Locate the cell with the specified text and output its [x, y] center coordinate. 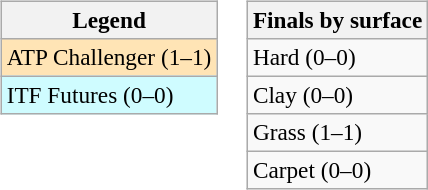
Hard (0–0) [337, 57]
Grass (1–1) [337, 133]
ITF Futures (0–0) [108, 95]
ATP Challenger (1–1) [108, 57]
Carpet (0–0) [337, 171]
Legend [108, 20]
Clay (0–0) [337, 95]
Finals by surface [337, 20]
